Detect which cell encompasses the target text, then output its [x, y] center coordinate. 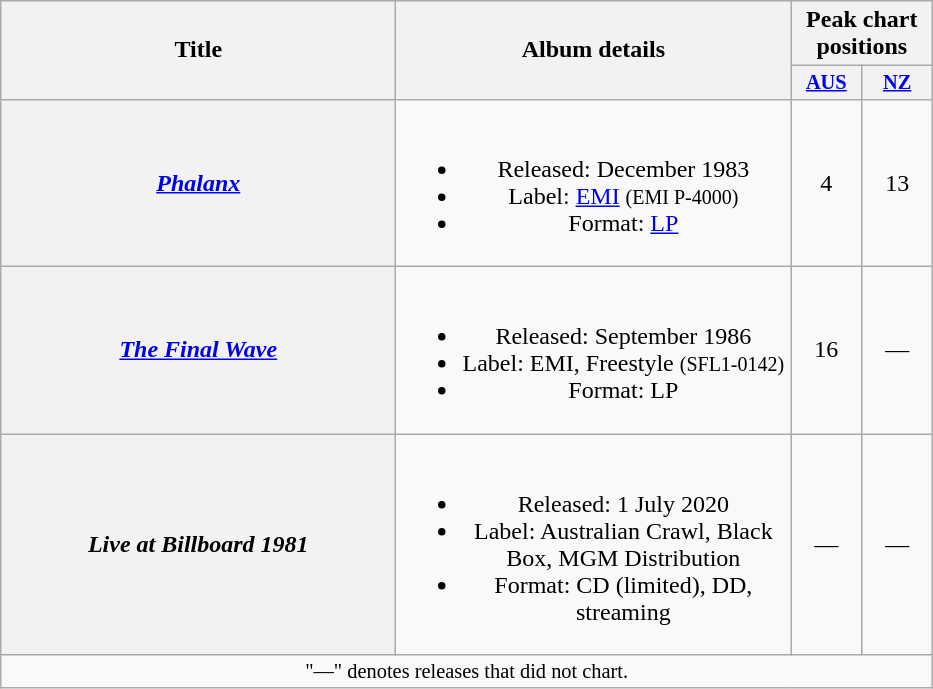
13 [898, 182]
NZ [898, 83]
Released: December 1983Label: EMI (EMI P-4000)Format: LP [594, 182]
Live at Billboard 1981 [198, 544]
Album details [594, 50]
AUS [826, 83]
Peak chartpositions [862, 34]
4 [826, 182]
16 [826, 350]
"—" denotes releases that did not chart. [467, 672]
Title [198, 50]
Released: 1 July 2020Label: Australian Crawl, Black Box, MGM DistributionFormat: CD (limited), DD, streaming [594, 544]
Phalanx [198, 182]
Released: September 1986Label: EMI, Freestyle (SFL1-0142)Format: LP [594, 350]
The Final Wave [198, 350]
